For the text-containing cell, return its midpoint in (x, y) coordinate format. 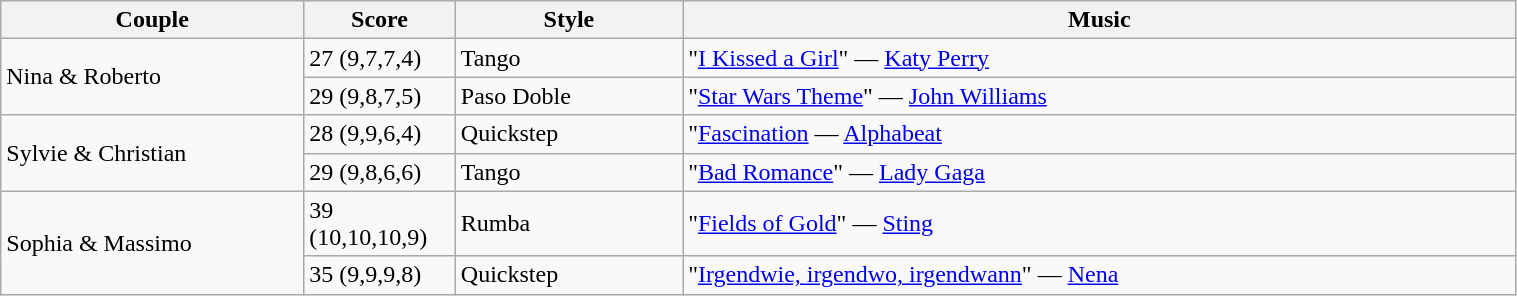
Style (568, 20)
35 (9,9,9,8) (380, 275)
"I Kissed a Girl" — Katy Perry (1100, 58)
Music (1100, 20)
29 (9,8,6,6) (380, 172)
Rumba (568, 224)
"Bad Romance" — Lady Gaga (1100, 172)
29 (9,8,7,5) (380, 96)
Sophia & Massimo (152, 242)
"Fields of Gold" — Sting (1100, 224)
Nina & Roberto (152, 77)
Paso Doble (568, 96)
Score (380, 20)
28 (9,9,6,4) (380, 134)
27 (9,7,7,4) (380, 58)
Couple (152, 20)
"Irgendwie, irgendwo, irgendwann" — Nena (1100, 275)
"Star Wars Theme" — John Williams (1100, 96)
39 (10,10,10,9) (380, 224)
Sylvie & Christian (152, 153)
"Fascination — Alphabeat (1100, 134)
